From the cell containing the given text, extract its center point as [X, Y] coordinate. 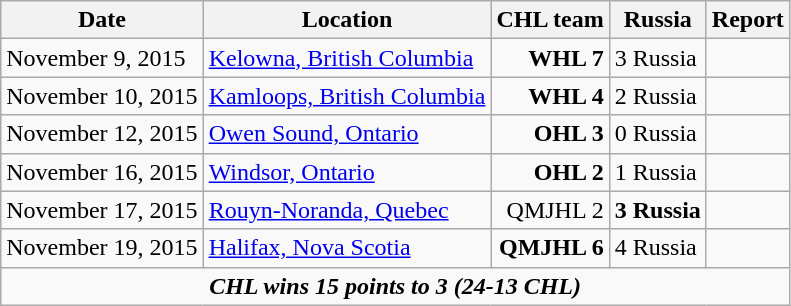
Date [102, 20]
4 Russia [658, 248]
November 16, 2015 [102, 172]
OHL 2 [550, 172]
Rouyn-Noranda, Quebec [347, 210]
2 Russia [658, 96]
QMJHL 6 [550, 248]
November 17, 2015 [102, 210]
Owen Sound, Ontario [347, 134]
CHL wins 15 points to 3 (24-13 CHL) [396, 286]
Kamloops, British Columbia [347, 96]
1 Russia [658, 172]
November 9, 2015 [102, 58]
Kelowna, British Columbia [347, 58]
WHL 7 [550, 58]
0 Russia [658, 134]
WHL 4 [550, 96]
November 12, 2015 [102, 134]
Windsor, Ontario [347, 172]
CHL team [550, 20]
November 19, 2015 [102, 248]
Russia [658, 20]
OHL 3 [550, 134]
Location [347, 20]
Report [748, 20]
November 10, 2015 [102, 96]
Halifax, Nova Scotia [347, 248]
QMJHL 2 [550, 210]
